Identify which cell holds the provided text, then report its (x, y) central coordinate. 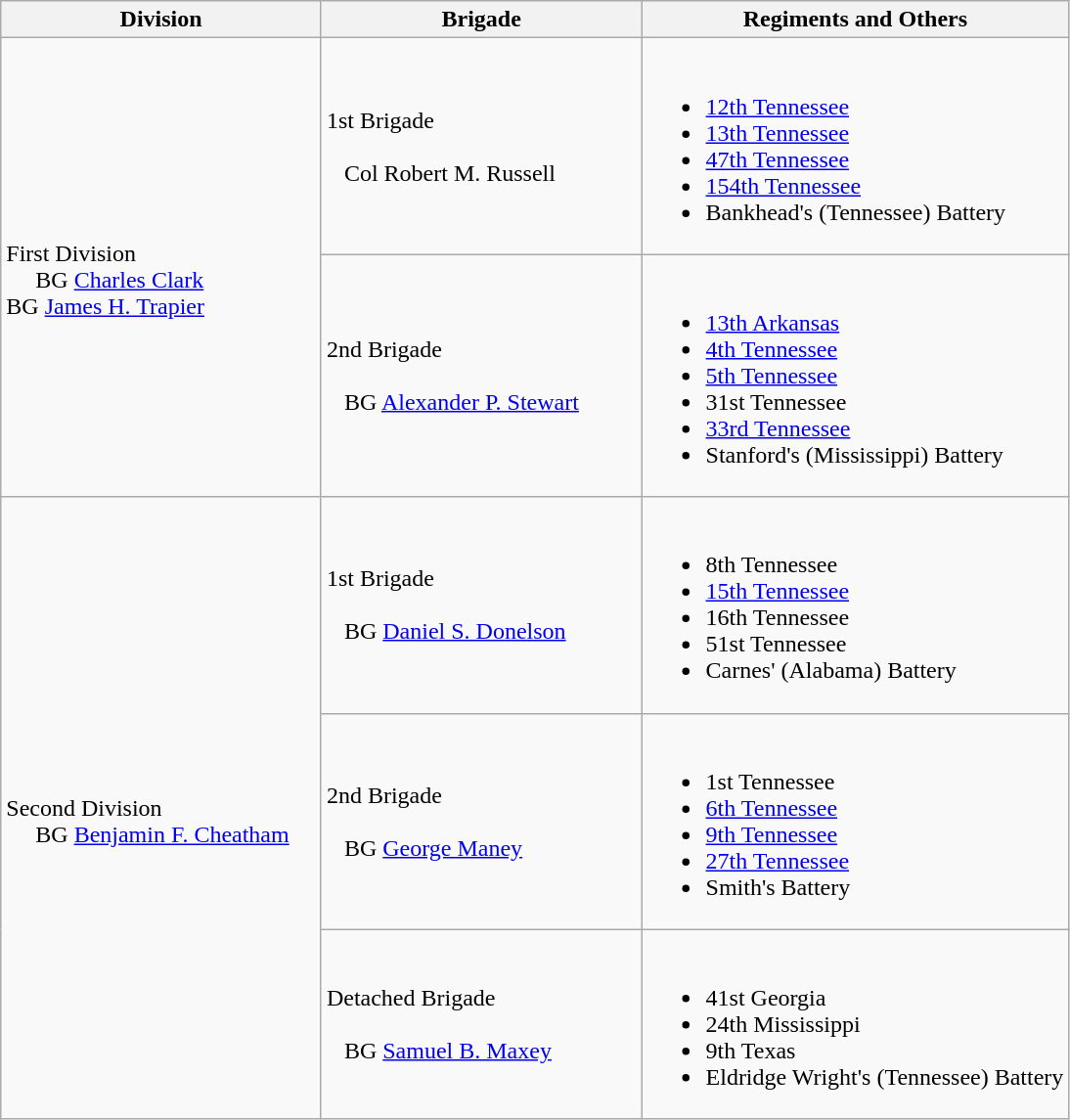
41st Georgia24th Mississippi9th TexasEldridge Wright's (Tennessee) Battery (855, 1024)
1st Tennessee6th Tennessee9th Tennessee27th TennesseeSmith's Battery (855, 822)
13th Arkansas4th Tennessee5th Tennessee31st Tennessee33rd TennesseeStanford's (Mississippi) Battery (855, 376)
Division (161, 20)
Brigade (481, 20)
1st Brigade BG Daniel S. Donelson (481, 605)
Second Division BG Benjamin F. Cheatham (161, 808)
2nd Brigade BG George Maney (481, 822)
Regiments and Others (855, 20)
1st Brigade Col Robert M. Russell (481, 147)
12th Tennessee13th Tennessee47th Tennessee154th TennesseeBankhead's (Tennessee) Battery (855, 147)
Detached Brigade BG Samuel B. Maxey (481, 1024)
2nd Brigade BG Alexander P. Stewart (481, 376)
First Division BG Charles ClarkBG James H. Trapier (161, 268)
8th Tennessee15th Tennessee16th Tennessee51st TennesseeCarnes' (Alabama) Battery (855, 605)
